From the cell containing the given text, extract its center point as (x, y) coordinate. 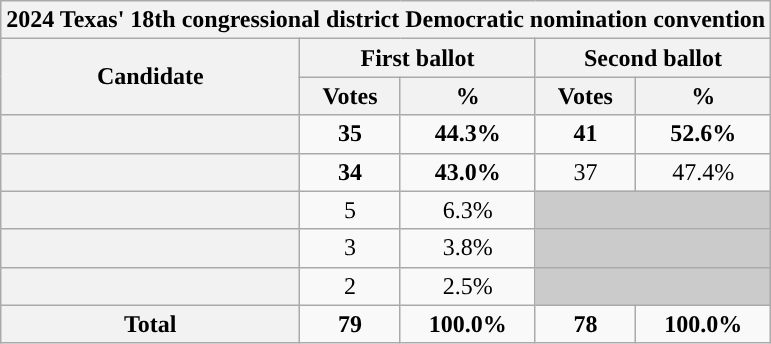
44.3% (468, 134)
47.4% (704, 172)
37 (585, 172)
2.5% (468, 286)
41 (585, 134)
2 (350, 286)
78 (585, 324)
6.3% (468, 210)
First ballot (418, 58)
43.0% (468, 172)
Candidate (150, 77)
79 (350, 324)
Second ballot (652, 58)
3.8% (468, 248)
35 (350, 134)
34 (350, 172)
2024 Texas' 18th congressional district Democratic nomination convention (386, 20)
5 (350, 210)
Total (150, 324)
3 (350, 248)
52.6% (704, 134)
